Determine the [X, Y] coordinate at the center of the cell enclosing the given text.  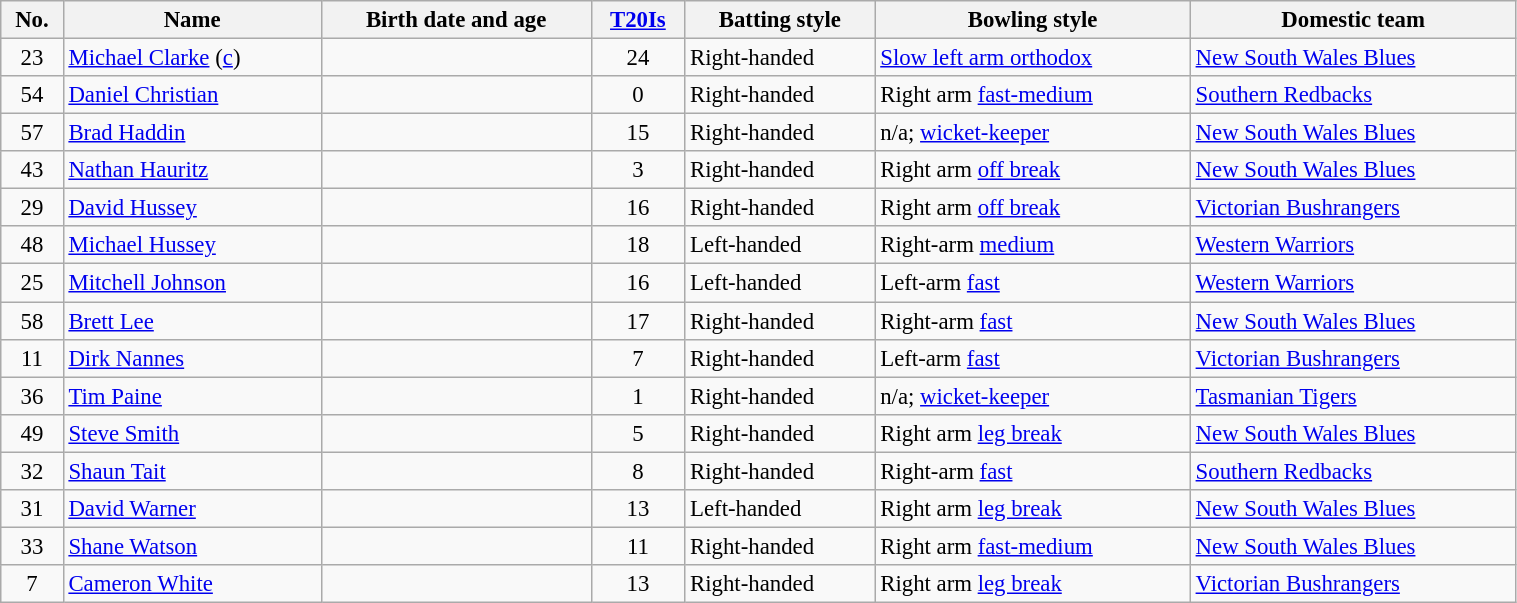
54 [32, 95]
David Hussey [192, 208]
48 [32, 245]
Brad Haddin [192, 133]
David Warner [192, 509]
Bowling style [1032, 20]
3 [638, 170]
Right-arm medium [1032, 245]
57 [32, 133]
Michael Clarke (c) [192, 58]
58 [32, 321]
Shane Watson [192, 546]
8 [638, 471]
T20Is [638, 20]
Domestic team [1353, 20]
Michael Hussey [192, 245]
25 [32, 283]
23 [32, 58]
15 [638, 133]
49 [32, 433]
29 [32, 208]
0 [638, 95]
Daniel Christian [192, 95]
33 [32, 546]
Steve Smith [192, 433]
Nathan Hauritz [192, 170]
Tasmanian Tigers [1353, 396]
43 [32, 170]
Cameron White [192, 584]
5 [638, 433]
Batting style [780, 20]
Birth date and age [456, 20]
36 [32, 396]
Name [192, 20]
32 [32, 471]
Tim Paine [192, 396]
17 [638, 321]
Slow left arm orthodox [1032, 58]
Dirk Nannes [192, 358]
Brett Lee [192, 321]
1 [638, 396]
31 [32, 509]
Shaun Tait [192, 471]
18 [638, 245]
24 [638, 58]
No. [32, 20]
Mitchell Johnson [192, 283]
